Locate the cell with the specified text and output its [x, y] center coordinate. 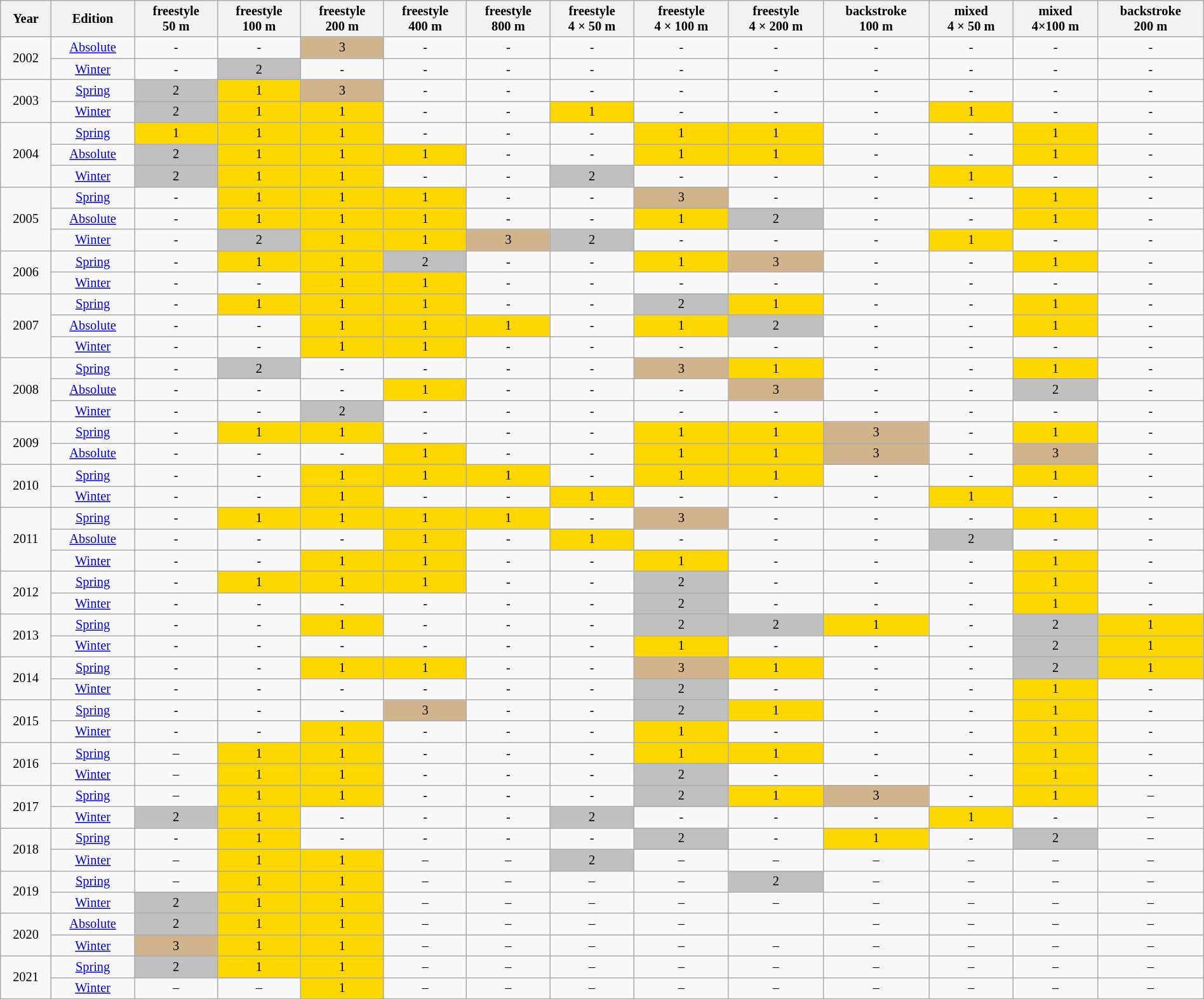
2007 [26, 325]
2020 [26, 935]
2018 [26, 848]
2011 [26, 539]
2006 [26, 272]
freestyle100 m [259, 18]
Year [26, 18]
2009 [26, 443]
2017 [26, 807]
freestyle4 × 200 m [776, 18]
mixed4×100 m [1055, 18]
2008 [26, 390]
freestyle200 m [342, 18]
2003 [26, 100]
2005 [26, 218]
freestyle400 m [425, 18]
2015 [26, 720]
backstroke100 m [876, 18]
mixed4 × 50 m [972, 18]
2012 [26, 592]
2021 [26, 977]
freestyle4 × 100 m [681, 18]
freestyle50 m [177, 18]
2013 [26, 635]
2014 [26, 678]
2016 [26, 763]
2019 [26, 892]
freestyle800 m [508, 18]
2010 [26, 485]
freestyle4 × 50 m [592, 18]
2004 [26, 155]
Edition [93, 18]
backstroke200 m [1151, 18]
2002 [26, 58]
